Find where the given text appears and provide that cell's center as [X, Y] coordinate. 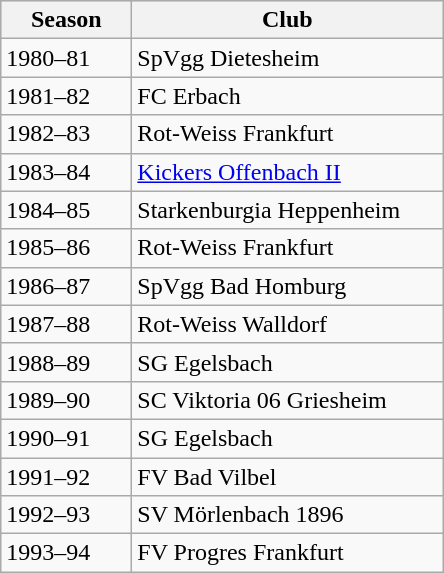
Season [66, 20]
FV Bad Vilbel [288, 477]
FV Progres Frankfurt [288, 553]
1992–93 [66, 515]
1988–89 [66, 362]
SV Mörlenbach 1896 [288, 515]
1983–84 [66, 172]
1982–83 [66, 134]
SpVgg Dietesheim [288, 58]
1990–91 [66, 438]
1991–92 [66, 477]
1984–85 [66, 210]
SC Viktoria 06 Griesheim [288, 400]
1989–90 [66, 400]
1980–81 [66, 58]
1981–82 [66, 96]
1986–87 [66, 286]
1993–94 [66, 553]
Kickers Offenbach II [288, 172]
1985–86 [66, 248]
FC Erbach [288, 96]
Rot-Weiss Walldorf [288, 324]
Club [288, 20]
SpVgg Bad Homburg [288, 286]
Starkenburgia Heppenheim [288, 210]
1987–88 [66, 324]
